Pinpoint the cell where the given text exists, returning its [X, Y] midpoint coordinate. 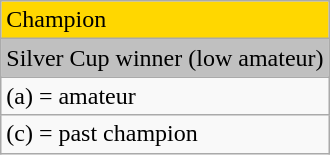
Champion [165, 20]
(a) = amateur [165, 96]
Silver Cup winner (low amateur) [165, 58]
(c) = past champion [165, 134]
